Scan for the cell matching the given text and deliver its [X, Y] coordinate at center. 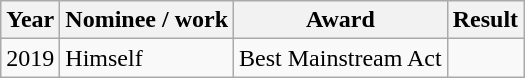
Award [341, 20]
Best Mainstream Act [341, 58]
Year [30, 20]
Himself [147, 58]
2019 [30, 58]
Result [485, 20]
Nominee / work [147, 20]
